Pinpoint the cell where the given text exists, returning its [x, y] midpoint coordinate. 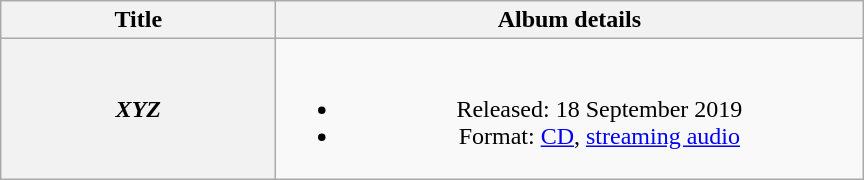
Released: 18 September 2019Format: CD, streaming audio [570, 109]
Album details [570, 20]
XYZ [138, 109]
Title [138, 20]
